For the text-containing cell, return its midpoint in [X, Y] coordinate format. 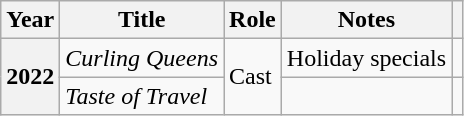
Notes [366, 20]
Year [30, 20]
Taste of Travel [142, 96]
Role [253, 20]
Holiday specials [366, 58]
2022 [30, 77]
Cast [253, 77]
Title [142, 20]
Curling Queens [142, 58]
